Return [x, y] of the center of cell containing provided text 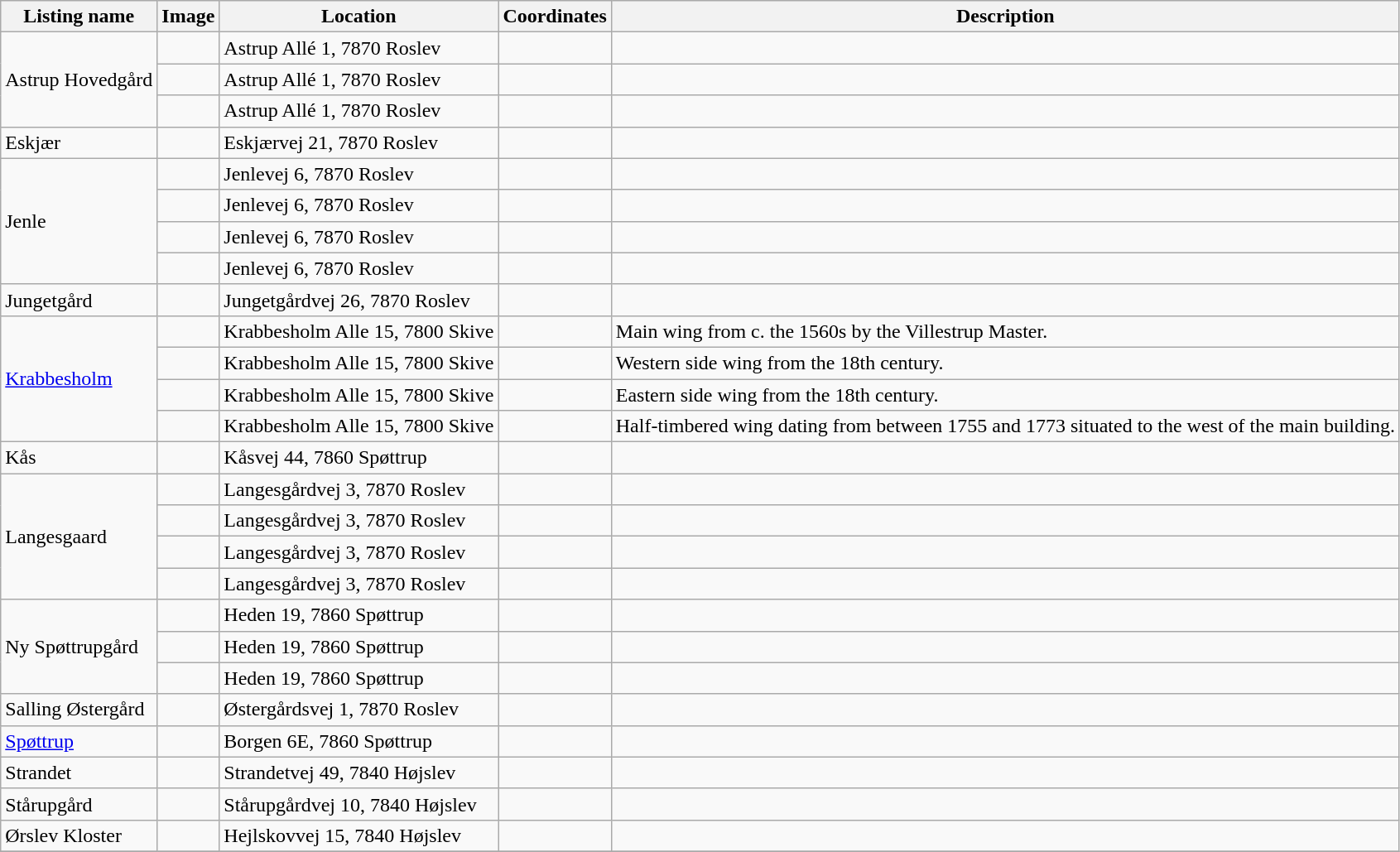
Kåsvej 44, 7860 Spøttrup [359, 458]
Spøttrup [79, 741]
Description [1005, 17]
Kås [79, 458]
Ny Spøttrupgård [79, 647]
Borgen 6E, 7860 Spøttrup [359, 741]
Half-timbered wing dating from between 1755 and 1773 situated to the west of the main building. [1005, 426]
Stårupgårdvej 10, 7840 Højslev [359, 804]
Stårupgård [79, 804]
Jungetgård [79, 300]
Hejlskovvej 15, 7840 Højslev [359, 835]
Eskjær [79, 142]
Location [359, 17]
Listing name [79, 17]
Coordinates [555, 17]
Eskjærvej 21, 7870 Roslev [359, 142]
Jenle [79, 221]
Image [189, 17]
Western side wing from the 18th century. [1005, 363]
Langesgaard [79, 537]
Krabbesholm [79, 378]
Ørslev Kloster [79, 835]
Østergårdsvej 1, 7870 Roslev [359, 710]
Main wing from c. the 1560s by the Villestrup Master. [1005, 331]
Jungetgårdvej 26, 7870 Roslev [359, 300]
Salling Østergård [79, 710]
Strandet [79, 773]
Eastern side wing from the 18th century. [1005, 395]
Astrup Hovedgård [79, 79]
Strandetvej 49, 7840 Højslev [359, 773]
